Output the (x, y) coordinate of the center of the cell containing the given text.  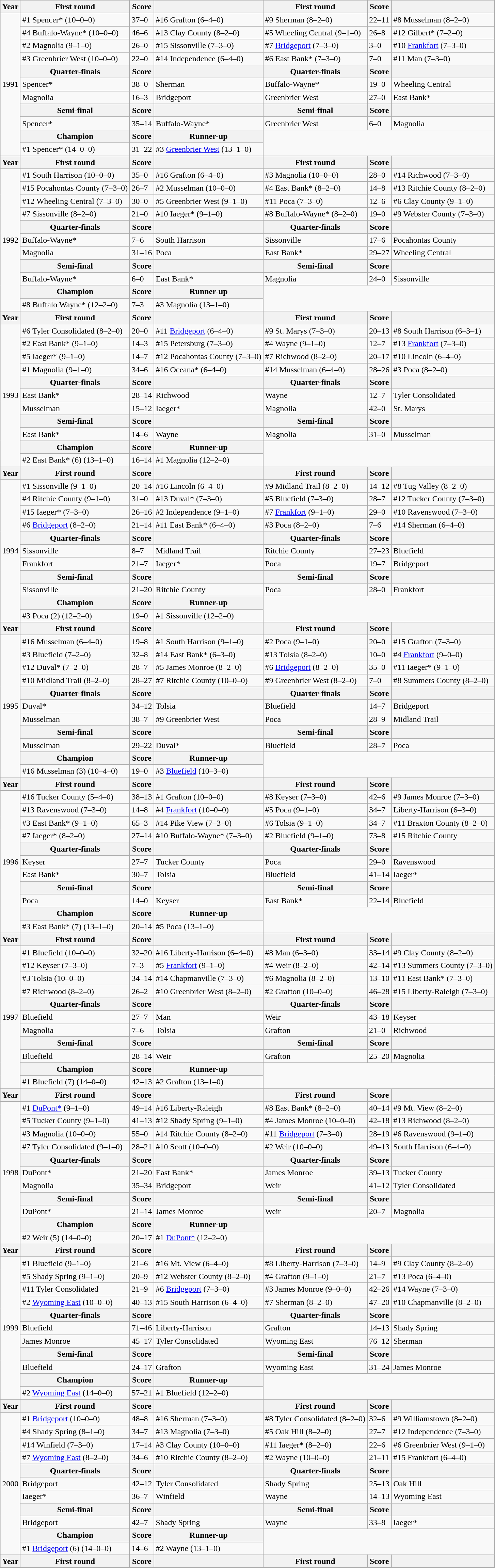
#10 Greenbrier West (8–2–0) (208, 991)
26–16 (142, 512)
32–20 (142, 952)
22–0 (142, 59)
#13 Clay County (8–2–0) (208, 33)
38–13 (142, 797)
33–14 (379, 952)
South Harrison (6–4–0) (443, 1147)
#6 Tyler Consolidated (8–2–0) (75, 330)
#4 Frankfort (9–0–0) (443, 654)
14–9 (379, 1263)
20–9 (142, 1276)
#11 Bridgeport (6–4–0) (208, 330)
1996 (10, 862)
#16 Lincoln (6–4–0) (208, 486)
#16 Musselman (6–4–0) (75, 642)
#4 Weir (8–2–0) (315, 965)
#8 Tug Valley (8–2–0) (443, 486)
#9 Greenbrier West (208, 719)
41–13 (142, 1121)
29–22 (142, 745)
#8 Tyler Consolidated (8–2–0) (315, 1419)
#11 Iaeger* (8–2–0) (315, 1445)
42–26 (379, 1289)
#13 Tolsia (8–2–0) (315, 654)
#5 Poca (13–1–0) (208, 926)
#16 Mt. View (6–4–0) (208, 1263)
14–3 (142, 343)
#7 Bridgeport (7–3–0) (315, 46)
#13 Poca (6–4–0) (443, 1276)
#12 Webster County (8–2–0) (208, 1276)
#3 James Monroe (9–0–0) (315, 1289)
#9 St. Marys (7–3–0) (315, 330)
1992 (10, 240)
#6 East Bank* (7–3–0) (315, 59)
#15 Ritchie County (443, 836)
8–7 (142, 551)
1993 (10, 395)
#6 Magnolia (8–2–0) (315, 978)
#14 Pike View (7–3–0) (208, 823)
Pocahontas County (443, 240)
#1 Magnolia (12–2–0) (208, 460)
#12 Tucker County (7–3–0) (443, 499)
24–17 (142, 1367)
19–8 (142, 642)
#16 Musselman (3) (10–4–0) (75, 771)
#16 Liberty-Raleigh (208, 1108)
34–14 (142, 978)
#1 Spencer* (10–0–0) (75, 20)
73–8 (379, 836)
21–11 (379, 1458)
#2 Independence (9–1–0) (208, 512)
#14 Wayne (7–3–0) (443, 1289)
#8 Man (6–3–0) (315, 952)
#10 Iaeger* (9–1–0) (208, 214)
#10 Buffalo-Wayne* (7–3–0) (208, 836)
#1 Bridgeport (10–0–0) (75, 1419)
#7 Sissonville (8–2–0) (75, 214)
26–0 (142, 46)
#2 East Bank* (9–1–0) (75, 343)
42–0 (379, 408)
40–13 (142, 1302)
#11 Bridgeport (7–3–0) (315, 1134)
43–18 (379, 1017)
#13 Summers County (7–3–0) (443, 965)
#4 Wayne (9–1–0) (315, 343)
76–12 (379, 1341)
42–7 (142, 1522)
Man (208, 1017)
28–21 (142, 1147)
#11 East Bank* (7–3–0) (443, 978)
2000 (10, 1484)
Liberty-Harrison (6–3–0) (443, 810)
#10 Frankfort (7–3–0) (443, 46)
#1 Bluefield (12–2–0) (208, 1393)
27–23 (379, 551)
#12 Duval* (7–2–0) (75, 667)
#4 Frankfort (10–0–0) (208, 810)
#7 Ritchie County (10–0–0) (208, 680)
#2 Grafton (10–0–0) (315, 991)
12–6 (379, 201)
41–14 (379, 875)
32–8 (142, 654)
36–7 (142, 1497)
#8 Keyser (7–3–0) (315, 797)
#11 Tyler Consolidated (75, 1289)
Winfield (208, 1497)
46–28 (379, 991)
20–13 (379, 330)
#14 Winfield (7–3–0) (75, 1445)
#5 Oak Hill (8–2–0) (315, 1432)
#2 Wayne (13–1–0) (208, 1548)
#4 Ritchie County (9–1–0) (75, 499)
41–12 (379, 1185)
#4 East Bank* (8–2–0) (315, 188)
#16 Oceana* (6–4–0) (208, 369)
#3 Greenbrier West (10–0–0) (75, 59)
32–6 (379, 1419)
#5 Greenbrier West (9–1–0) (208, 201)
#16 Tucker County (5–4–0) (75, 797)
#10 Scott (10–0–0) (208, 1147)
#2 Wayne (10–0–0) (315, 1458)
#7 Sherman (8–2–0) (315, 1302)
22–11 (379, 20)
#9 Williamstown (8–2–0) (443, 1419)
#13 Duval* (7–3–0) (208, 499)
#15 Grafton (7–3–0) (443, 642)
#1 South Harrison (10–0–0) (75, 175)
#11 Man (7–3–0) (443, 59)
65–3 (142, 823)
#4 Shady Spring (8–1–0) (75, 1432)
#2 Musselman (10–0–0) (208, 188)
#10 Ritchie County (8–2–0) (208, 1458)
#4 James Monroe (10–0–0) (315, 1121)
#5 Iaeger* (9–1–0) (75, 356)
31–16 (142, 253)
#8 Musselman (8–2–0) (443, 20)
#3 Tolsia (10–0–0) (75, 978)
30–0 (142, 201)
14–0 (142, 901)
#9 James Monroe (7–3–0) (443, 797)
55–0 (142, 1134)
#1 Bluefield (9–1–0) (75, 1263)
42–6 (379, 797)
46–6 (142, 33)
#10 Lincoln (6–4–0) (443, 356)
#7 Wyoming East (8–2–0) (75, 1458)
South Harrison (208, 240)
#13 Frankfort (7–3–0) (443, 343)
29–27 (379, 253)
#15 Pocahontas County (7–3–0) (75, 188)
#3 East Bank* (7) (13–1–0) (75, 926)
#11 Braxton County (8–2–0) (443, 823)
#1 Bluefield (7) (14–0–0) (75, 1082)
28–26 (379, 369)
25–20 (379, 1056)
#1 Sissonville (12–2–0) (208, 616)
16–3 (142, 97)
#14 Sherman (6–4–0) (443, 525)
#13 Ritchie County (8–2–0) (443, 188)
#1 Magnolia (9–1–0) (75, 369)
#6 Greenbrier West (9–1–0) (443, 1445)
#3 Bluefield (10–3–0) (208, 771)
#9 Midland Trail (8–2–0) (315, 486)
#1 DuPont* (9–1–0) (75, 1108)
#11 Iaeger* (9–1–0) (443, 667)
#12 Keyser (7–3–0) (75, 965)
#2 Weir (5) (14–0–0) (75, 1238)
15–12 (142, 408)
#14 Musselman (6–4–0) (315, 369)
3–0 (379, 46)
#14 Independence (6–4–0) (208, 59)
25–13 (379, 1484)
Oak Hill (443, 1484)
1999 (10, 1328)
#7 Iaeger* (8–2–0) (75, 836)
#1 DuPont* (12–2–0) (208, 1238)
17–6 (379, 240)
#5 James Monroe (8–2–0) (208, 667)
#11 Poca (7–3–0) (315, 201)
42–18 (379, 1121)
20–7 (379, 1212)
#6 Bridgeport (7–3–0) (208, 1289)
#2 Grafton (13–1–0) (208, 1082)
#2 Wyoming East (10–0–0) (75, 1302)
#13 Ravenswood (7–3–0) (75, 810)
27–0 (379, 97)
#3 Greenbrier West (13–1–0) (208, 149)
#12 Pocahontas County (7–3–0) (208, 356)
71–46 (142, 1328)
#11 East Bank* (6–4–0) (208, 525)
#6 Clay County (9–1–0) (443, 201)
38–0 (142, 84)
#5 Bluefield (7–3–0) (315, 499)
#3 Magnolia (13–1–0) (208, 305)
#1 Spencer* (14–0–0) (75, 149)
Liberty-Harrison (208, 1328)
49–13 (379, 1147)
#8 East Bank* (8–2–0) (315, 1108)
St. Marys (443, 408)
21–9 (142, 1289)
Ravenswood (443, 862)
#3 East Bank* (9–1–0) (75, 823)
#4 Grafton (9–1–0) (315, 1276)
#1 Bluefield (10–0–0) (75, 952)
#1 South Harrison (9–1–0) (208, 642)
#15 South Harrison (6–4–0) (208, 1302)
#2 Bluefield (9–1–0) (315, 836)
#14 East Bank* (6–3–0) (208, 654)
37–0 (142, 20)
#12 Wheeling Central (7–3–0) (75, 201)
30–7 (142, 875)
#3 Bluefield (7–2–0) (75, 654)
26–2 (142, 991)
#14 Ritchie County (8–2–0) (208, 1134)
#2 Magnolia (9–1–0) (75, 46)
#13 Magnolia (7–3–0) (208, 1432)
#15 Liberty-Raleigh (7–3–0) (443, 991)
17–14 (142, 1445)
31–24 (379, 1367)
40–14 (379, 1108)
24–0 (379, 279)
34–12 (142, 706)
#5 Wheeling Central (9–1–0) (315, 33)
#3 Clay County (10–0–0) (208, 1445)
22–14 (379, 901)
#7 Frankfort (9–1–0) (315, 512)
47–20 (379, 1302)
#9 Sherman (8–2–0) (315, 20)
28–27 (142, 680)
#8 Liberty-Harrison (7–3–0) (315, 1263)
#14 Chapmanville (7–3–0) (208, 978)
27–14 (142, 836)
1997 (10, 1017)
16–14 (142, 460)
35–14 (142, 123)
#1 Sissonville (9–1–0) (75, 486)
#10 Ravenswood (7–3–0) (443, 512)
#15 Iaeger* (7–3–0) (75, 512)
#6 Tolsia (9–1–0) (315, 823)
33–8 (379, 1522)
19–7 (379, 564)
31–22 (142, 149)
42–13 (142, 1082)
42–12 (142, 1484)
#9 Mt. View (8–2–0) (443, 1108)
1994 (10, 551)
#9 Webster County (7–3–0) (443, 214)
26–7 (142, 188)
#15 Sissonville (7–3–0) (208, 46)
#12 Independence (7–3–0) (443, 1432)
26–8 (379, 33)
#2 Wyoming East (14–0–0) (75, 1393)
#5 Frankfort (9–1–0) (208, 965)
#8 Summers County (8–2–0) (443, 680)
#5 Shady Spring (9–1–0) (75, 1276)
1995 (10, 707)
#2 Poca (9–1–0) (315, 642)
22–6 (379, 1445)
#8 Buffalo-Wayne* (8–2–0) (315, 214)
45–17 (142, 1341)
#16 Liberty-Harrison (6–4–0) (208, 952)
#9 Greenbrier West (8–2–0) (315, 680)
35–34 (142, 1185)
#5 Tucker County (9–1–0) (75, 1121)
28–19 (379, 1134)
1991 (10, 84)
#4 Buffalo-Wayne* (10–0–0) (75, 33)
#8 South Harrison (6–3–1) (443, 330)
#10 Midland Trail (8–2–0) (75, 680)
#2 Weir (10–0–0) (315, 1147)
#16 Sherman (7–3–0) (208, 1419)
#2 East Bank* (6) (13–1–0) (75, 460)
#10 Chapmanville (8–2–0) (443, 1302)
#12 Shady Spring (9–1–0) (208, 1121)
#8 Buffalo Wayne* (12–2–0) (75, 305)
42–14 (379, 965)
57–21 (142, 1393)
#7 Tyler Consolidated (9–1–0) (75, 1147)
#15 Frankfort (6–4–0) (443, 1458)
#12 Gilbert* (7–2–0) (443, 33)
10–0 (379, 654)
#3 Poca (2) (12–2–0) (75, 616)
#1 Grafton (10–0–0) (208, 797)
#14 Richwood (7–3–0) (443, 175)
48–8 (142, 1419)
#5 Poca (9–1–0) (315, 810)
39–13 (379, 1173)
14–12 (379, 486)
38–7 (142, 719)
13–10 (379, 978)
#1 Bridgeport (6) (14–0–0) (75, 1548)
21–6 (142, 1263)
49–14 (142, 1108)
#15 Petersburg (7–3–0) (208, 343)
28–9 (379, 719)
#13 Richwood (8–2–0) (443, 1121)
#6 Ravenswood (9–1–0) (443, 1134)
1998 (10, 1173)
